Find where the given text appears and provide that cell's center as [X, Y] coordinate. 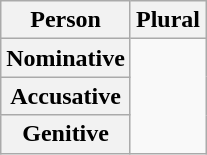
Plural [168, 20]
Nominative [66, 58]
Person [66, 20]
Genitive [66, 134]
Accusative [66, 96]
